Pinpoint the cell where the given text exists, returning its [x, y] midpoint coordinate. 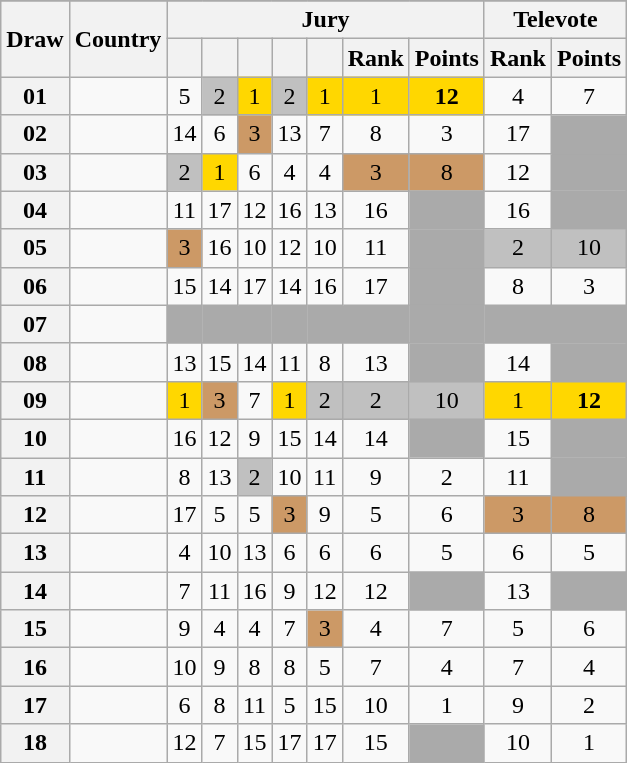
08 [35, 362]
07 [35, 324]
05 [35, 248]
03 [35, 172]
Jury [326, 20]
06 [35, 286]
04 [35, 210]
01 [35, 96]
02 [35, 134]
09 [35, 400]
18 [35, 743]
Televote [555, 20]
Country [118, 39]
Draw [35, 39]
